Search for the cell housing the specified text and yield its (X, Y) center coordinate. 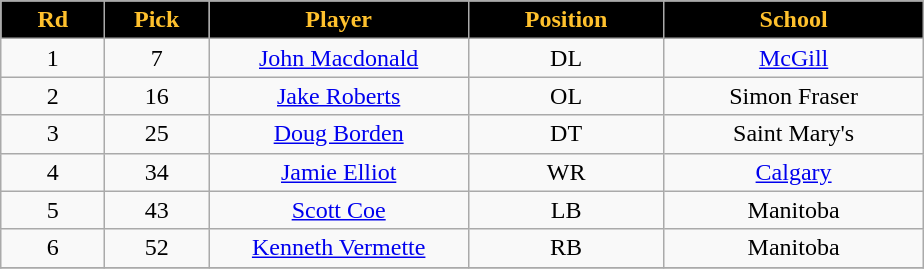
DT (566, 134)
25 (157, 134)
3 (53, 134)
Pick (157, 20)
Jake Roberts (339, 96)
RB (566, 248)
2 (53, 96)
Scott Coe (339, 210)
Jamie Elliot (339, 172)
34 (157, 172)
OL (566, 96)
McGill (794, 58)
Kenneth Vermette (339, 248)
52 (157, 248)
Saint Mary's (794, 134)
6 (53, 248)
Simon Fraser (794, 96)
Calgary (794, 172)
John Macdonald (339, 58)
Position (566, 20)
4 (53, 172)
Rd (53, 20)
Player (339, 20)
Doug Borden (339, 134)
16 (157, 96)
43 (157, 210)
1 (53, 58)
LB (566, 210)
DL (566, 58)
5 (53, 210)
School (794, 20)
WR (566, 172)
7 (157, 58)
